Find where the given text appears and provide that cell's center as [X, Y] coordinate. 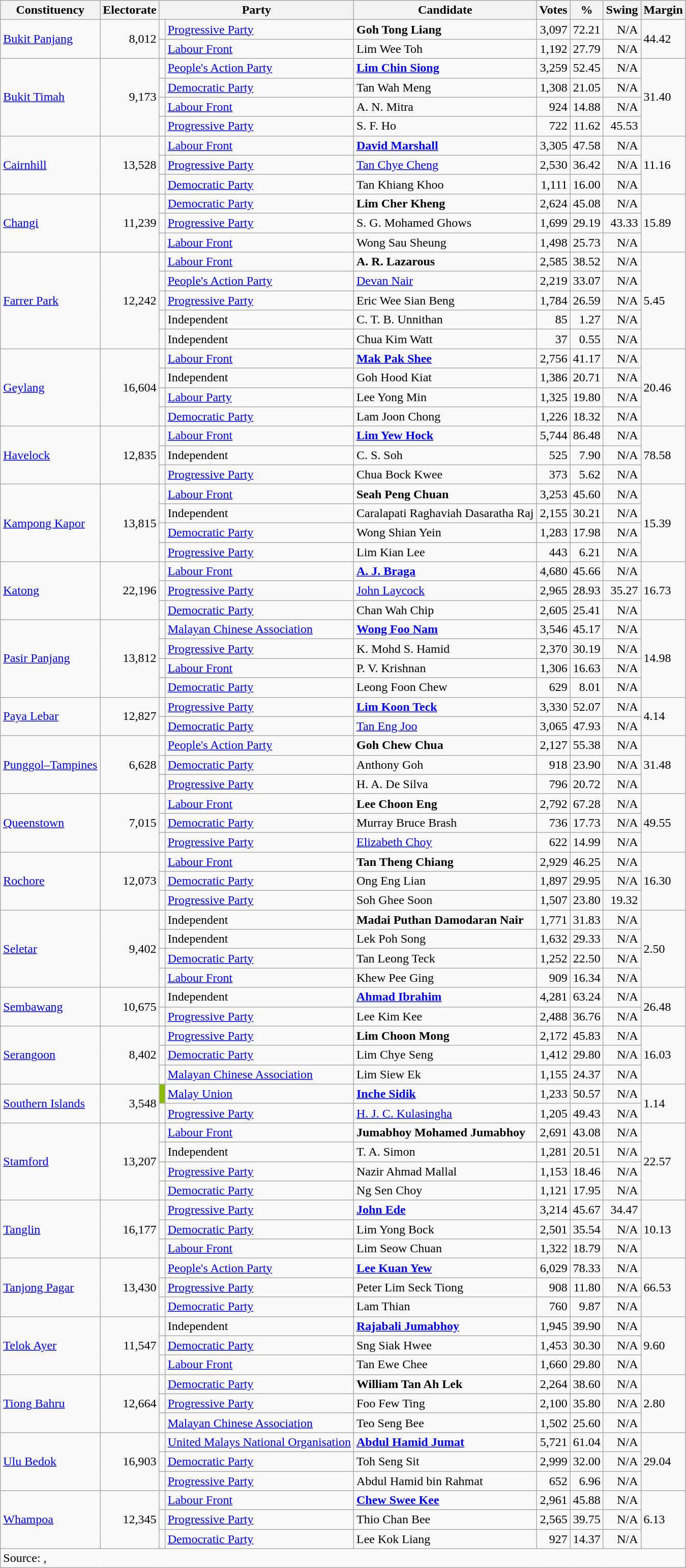
3,548 [130, 1103]
Lee Kim Kee [445, 1016]
Lee Yong Min [445, 397]
Votes [553, 10]
Murray Bruce Brash [445, 823]
Abdul Hamid bin Rahmat [445, 1481]
C. S. Soh [445, 455]
1,453 [553, 1345]
18.79 [587, 1249]
2,501 [553, 1229]
Wong Sau Sheung [445, 243]
9,402 [130, 949]
2,792 [553, 803]
Lim Koon Teck [445, 707]
52.07 [587, 707]
18.32 [587, 416]
Source: , [343, 1558]
20.71 [587, 378]
Toh Seng Sit [445, 1461]
39.90 [587, 1326]
31.40 [663, 97]
86.48 [587, 436]
Ong Eng Lian [445, 881]
Queenstown [50, 823]
Paya Lebar [50, 716]
Ahmad Ibrahim [445, 997]
23.80 [587, 900]
66.53 [663, 1287]
Serangoon [50, 1055]
15.89 [663, 223]
3,214 [553, 1210]
2,691 [553, 1132]
Geylang [50, 387]
61.04 [587, 1442]
22,196 [130, 591]
16,903 [130, 1461]
3,097 [553, 29]
13,430 [130, 1287]
Lim Siew Ek [445, 1074]
Changi [50, 223]
4,680 [553, 571]
Tan Chye Cheng [445, 165]
1,226 [553, 416]
Tan Khiang Khoo [445, 184]
1,660 [553, 1365]
Rajabali Jumabhoy [445, 1326]
6.96 [587, 1481]
1,412 [553, 1055]
44.42 [663, 39]
1,308 [553, 87]
Goh Hood Kiat [445, 378]
Teo Seng Bee [445, 1423]
Chan Wah Chip [445, 610]
19.80 [587, 397]
H. A. De Silva [445, 784]
8.01 [587, 687]
Lek Poh Song [445, 939]
52.45 [587, 68]
16,604 [130, 387]
760 [553, 1307]
38.60 [587, 1384]
1.14 [663, 1103]
45.67 [587, 1210]
2,929 [553, 862]
Pasir Panjang [50, 658]
443 [553, 552]
2,219 [553, 281]
5,721 [553, 1442]
Havelock [50, 455]
2,965 [553, 591]
908 [553, 1287]
Inche Sidik [445, 1094]
34.47 [622, 1210]
11.80 [587, 1287]
Punggol–Tampines [50, 765]
30.21 [587, 513]
9.87 [587, 1307]
45.66 [587, 571]
4.14 [663, 716]
Anthony Goh [445, 765]
Constituency [50, 10]
Lam Joon Chong [445, 416]
Goh Chew Chua [445, 745]
John Laycock [445, 591]
Lim Cher Kheng [445, 203]
63.24 [587, 997]
Lim Chye Seng [445, 1055]
Wong Foo Nam [445, 629]
21.05 [587, 87]
1,155 [553, 1074]
28.93 [587, 591]
15.39 [663, 523]
Caralapati Raghaviah Dasaratha Raj [445, 513]
525 [553, 455]
Lee Kuan Yew [445, 1268]
10,675 [130, 1007]
Khew Pee Ging [445, 978]
1,252 [553, 958]
918 [553, 765]
Tan Ewe Chee [445, 1365]
S. G. Mohamed Ghows [445, 223]
6,029 [553, 1268]
Lee Kok Liang [445, 1539]
Sembawang [50, 1007]
Abdul Hamid Jumat [445, 1442]
2,585 [553, 262]
3,305 [553, 145]
67.28 [587, 803]
Candidate [445, 10]
78.58 [663, 455]
736 [553, 823]
William Tan Ah Lek [445, 1384]
36.76 [587, 1016]
2,488 [553, 1016]
P. V. Krishnan [445, 668]
38.52 [587, 262]
Lim Yew Hock [445, 436]
49.43 [587, 1113]
John Ede [445, 1210]
8,012 [130, 39]
7,015 [130, 823]
K. Mohd S. Hamid [445, 649]
16.34 [587, 978]
16.73 [663, 591]
652 [553, 1481]
927 [553, 1539]
6,628 [130, 765]
25.41 [587, 610]
Swing [622, 10]
9,173 [130, 97]
Tanglin [50, 1229]
5,744 [553, 436]
2,756 [553, 358]
31.48 [663, 765]
% [587, 10]
12,242 [130, 300]
373 [553, 474]
2,605 [553, 610]
Margin [663, 10]
Chua Bock Kwee [445, 474]
11.16 [663, 165]
50.57 [587, 1094]
Wong Shian Yein [445, 532]
43.08 [587, 1132]
8,402 [130, 1055]
Chew Swee Kee [445, 1500]
1,498 [553, 243]
36.42 [587, 165]
Tiong Bahru [50, 1403]
1,233 [553, 1094]
Peter Lim Seck Tiong [445, 1287]
3,259 [553, 68]
1,632 [553, 939]
1,502 [553, 1423]
Madai Puthan Damodaran Nair [445, 920]
Lee Choon Eng [445, 803]
12,073 [130, 881]
Goh Tong Liang [445, 29]
1,205 [553, 1113]
Mak Pak Shee [445, 358]
Malay Union [259, 1094]
5.62 [587, 474]
Bukit Timah [50, 97]
29.33 [587, 939]
45.53 [622, 126]
H. J. C. Kulasingha [445, 1113]
78.33 [587, 1268]
1,306 [553, 668]
22.50 [587, 958]
17.73 [587, 823]
20.51 [587, 1152]
25.73 [587, 243]
16,177 [130, 1229]
2,530 [553, 165]
11,239 [130, 223]
46.25 [587, 862]
Lim Yong Bock [445, 1229]
1,111 [553, 184]
2,172 [553, 1036]
2,624 [553, 203]
5.45 [663, 300]
1,771 [553, 920]
1,283 [553, 532]
14.37 [587, 1539]
1,897 [553, 881]
Ng Sen Choy [445, 1191]
Bukit Panjang [50, 39]
45.60 [587, 494]
16.63 [587, 668]
3,546 [553, 629]
Katong [50, 591]
26.48 [663, 1007]
4,281 [553, 997]
13,207 [130, 1161]
Kampong Kapor [50, 523]
2,155 [553, 513]
6.21 [587, 552]
13,812 [130, 658]
12,827 [130, 716]
12,835 [130, 455]
41.17 [587, 358]
18.46 [587, 1171]
Labour Party [259, 397]
Leong Foon Chew [445, 687]
Lam Thian [445, 1307]
35.27 [622, 591]
35.80 [587, 1403]
David Marshall [445, 145]
A. J. Braga [445, 571]
12,664 [130, 1403]
35.54 [587, 1229]
1,121 [553, 1191]
29.95 [587, 881]
45.88 [587, 1500]
1,192 [553, 49]
Lim Wee Toh [445, 49]
S. F. Ho [445, 126]
30.19 [587, 649]
11.62 [587, 126]
17.98 [587, 532]
55.38 [587, 745]
909 [553, 978]
12,345 [130, 1520]
29.19 [587, 223]
722 [553, 126]
Chua Kim Watt [445, 339]
629 [553, 687]
Tan Wah Meng [445, 87]
3,253 [553, 494]
14.88 [587, 107]
2,999 [553, 1461]
27.79 [587, 49]
Eric Wee Sian Beng [445, 300]
20.72 [587, 784]
33.07 [587, 281]
Stamford [50, 1161]
Southern Islands [50, 1103]
2,127 [553, 745]
Lim Chin Siong [445, 68]
30.30 [587, 1345]
Rochore [50, 881]
Tanjong Pagar [50, 1287]
47.58 [587, 145]
32.00 [587, 1461]
10.13 [663, 1229]
72.21 [587, 29]
37 [553, 339]
Seah Peng Chuan [445, 494]
Farrer Park [50, 300]
2,565 [553, 1520]
85 [553, 320]
22.57 [663, 1161]
T. A. Simon [445, 1152]
Seletar [50, 949]
1,322 [553, 1249]
45.08 [587, 203]
26.59 [587, 300]
2.50 [663, 949]
1,325 [553, 397]
Lim Kian Lee [445, 552]
16.00 [587, 184]
3,065 [553, 726]
1,386 [553, 378]
23.90 [587, 765]
11,547 [130, 1345]
24.37 [587, 1074]
7.90 [587, 455]
C. T. B. Unnithan [445, 320]
1,153 [553, 1171]
796 [553, 784]
39.75 [587, 1520]
Cairnhill [50, 165]
2,264 [553, 1384]
Thio Chan Bee [445, 1520]
19.32 [622, 900]
Devan Nair [445, 281]
Jumabhoy Mohamed Jumabhoy [445, 1132]
45.17 [587, 629]
13,528 [130, 165]
2,961 [553, 1500]
Lim Seow Chuan [445, 1249]
Nazir Ahmad Mallal [445, 1171]
Lim Choon Mong [445, 1036]
49.55 [663, 823]
1,945 [553, 1326]
16.30 [663, 881]
A. N. Mitra [445, 107]
2.80 [663, 1403]
3,330 [553, 707]
Ulu Bedok [50, 1461]
20.46 [663, 387]
0.55 [587, 339]
622 [553, 842]
Tan Theng Chiang [445, 862]
Sng Siak Hwee [445, 1345]
Party [256, 10]
17.95 [587, 1191]
Electorate [130, 10]
Tan Leong Teck [445, 958]
Soh Ghee Soon [445, 900]
2,370 [553, 649]
Tan Eng Joo [445, 726]
1,699 [553, 223]
14.98 [663, 658]
45.83 [587, 1036]
2,100 [553, 1403]
47.93 [587, 726]
25.60 [587, 1423]
9.60 [663, 1345]
924 [553, 107]
6.13 [663, 1520]
Telok Ayer [50, 1345]
Whampoa [50, 1520]
A. R. Lazarous [445, 262]
1.27 [587, 320]
United Malays National Organisation [259, 1442]
16.03 [663, 1055]
1,507 [553, 900]
43.33 [622, 223]
31.83 [587, 920]
1,281 [553, 1152]
13,815 [130, 523]
29.04 [663, 1461]
Foo Few Ting [445, 1403]
1,784 [553, 300]
14.99 [587, 842]
Elizabeth Choy [445, 842]
